Locate the cell with the specified text and output its [x, y] center coordinate. 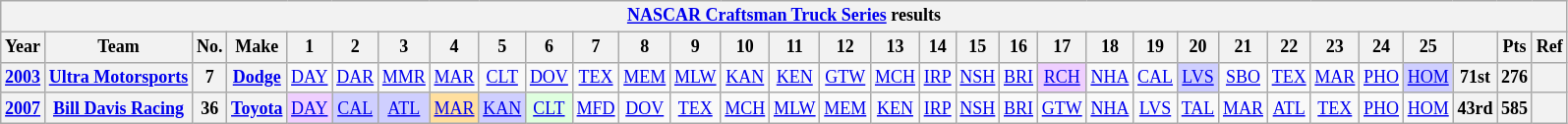
13 [896, 47]
NASCAR Craftsman Truck Series results [784, 16]
18 [1110, 47]
Toyota [258, 108]
2007 [24, 108]
RCH [1062, 77]
585 [1515, 108]
19 [1156, 47]
Ref [1549, 47]
Year [24, 47]
14 [938, 47]
71st [1475, 77]
10 [745, 47]
21 [1244, 47]
5 [502, 47]
43rd [1475, 108]
6 [550, 47]
24 [1382, 47]
17 [1062, 47]
36 [210, 108]
16 [1018, 47]
3 [403, 47]
23 [1335, 47]
MMR [403, 77]
8 [645, 47]
TAL [1197, 108]
Pts [1515, 47]
2003 [24, 77]
15 [977, 47]
276 [1515, 77]
1 [310, 47]
4 [454, 47]
2 [356, 47]
Ultra Motorsports [118, 77]
11 [794, 47]
SBO [1244, 77]
25 [1427, 47]
No. [210, 47]
MFD [596, 108]
22 [1289, 47]
DAR [356, 77]
Team [118, 47]
9 [696, 47]
12 [845, 47]
Make [258, 47]
Dodge [258, 77]
Bill Davis Racing [118, 108]
20 [1197, 47]
